Detect which cell encompasses the target text, then output its (x, y) center coordinate. 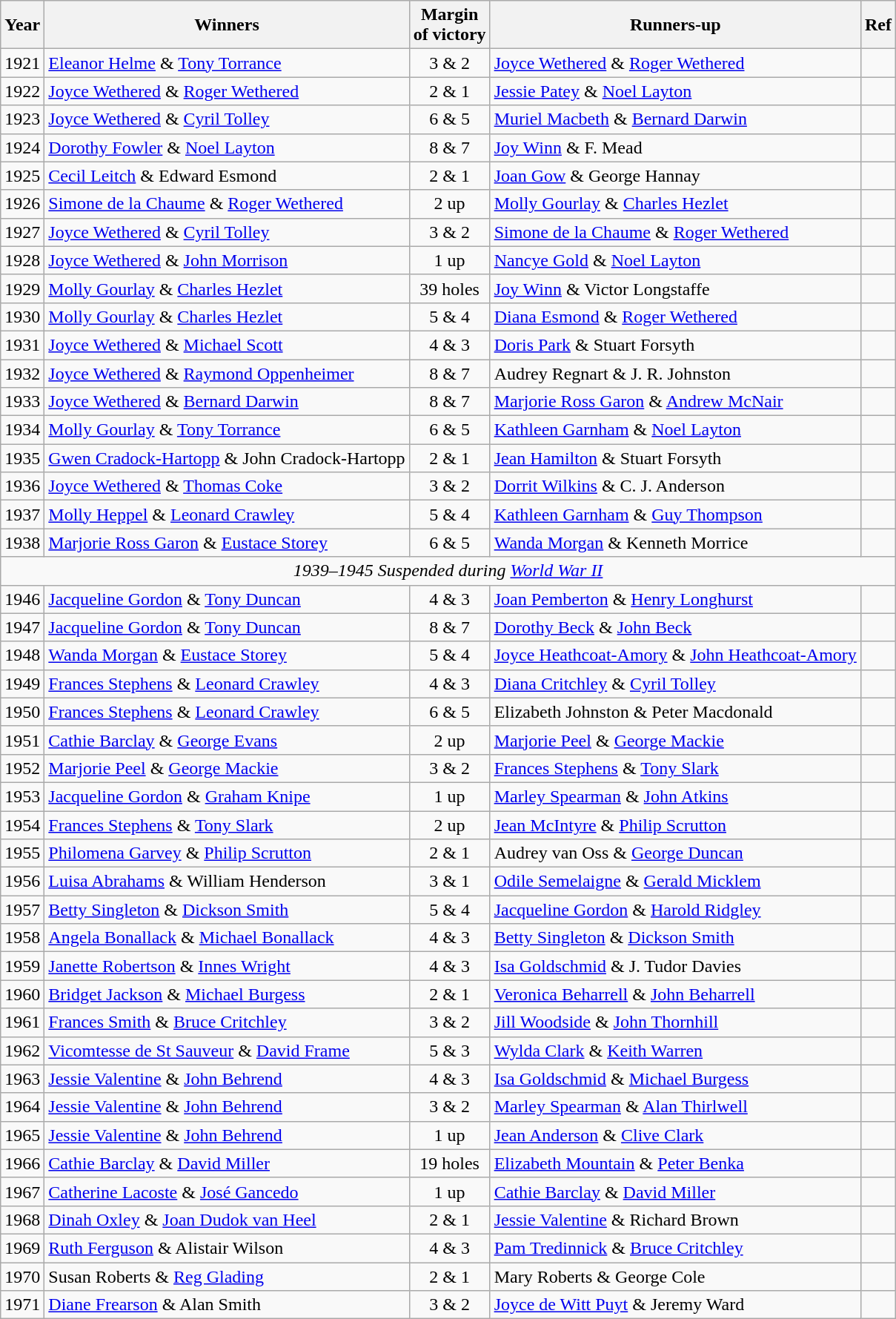
1962 (22, 1051)
1959 (22, 966)
Jill Woodside & John Thornhill (675, 1022)
Joyce Heathcoat-Amory & John Heathcoat-Amory (675, 655)
Dorothy Beck & John Beck (675, 627)
Joyce Wethered & John Morrison (227, 260)
Diana Esmond & Roger Wethered (675, 317)
Joy Winn & Victor Longstaffe (675, 288)
Veronica Beharrell & John Beharrell (675, 994)
1937 (22, 515)
1932 (22, 373)
Wanda Morgan & Kenneth Morrice (675, 543)
Marley Spearman & Alan Thirlwell (675, 1107)
Marjorie Ross Garon & Eustace Storey (227, 543)
Molly Gourlay & Tony Torrance (227, 430)
1958 (22, 938)
Runners-up (675, 25)
Muriel Macbeth & Bernard Darwin (675, 119)
Marginof victory (449, 25)
Jean Hamilton & Stuart Forsyth (675, 458)
1934 (22, 430)
Isa Goldschmid & J. Tudor Davies (675, 966)
5 & 3 (449, 1051)
Kathleen Garnham & Guy Thompson (675, 515)
Kathleen Garnham & Noel Layton (675, 430)
Marjorie Ross Garon & Andrew McNair (675, 402)
Jessie Valentine & Richard Brown (675, 1220)
Frances Smith & Bruce Critchley (227, 1022)
1925 (22, 176)
Audrey Regnart & J. R. Johnston (675, 373)
1951 (22, 740)
Ruth Ferguson & Alistair Wilson (227, 1248)
Dorrit Wilkins & C. J. Anderson (675, 486)
Jessie Patey & Noel Layton (675, 91)
Susan Roberts & Reg Glading (227, 1276)
1970 (22, 1276)
1966 (22, 1163)
1921 (22, 63)
Wanda Morgan & Eustace Storey (227, 655)
Bridget Jackson & Michael Burgess (227, 994)
1929 (22, 288)
Isa Goldschmid & Michael Burgess (675, 1079)
Winners (227, 25)
Audrey van Oss & George Duncan (675, 853)
1946 (22, 599)
Joy Winn & F. Mead (675, 148)
Ref (877, 25)
Joyce Wethered & Michael Scott (227, 345)
3 & 1 (449, 882)
Molly Heppel & Leonard Crawley (227, 515)
Vicomtesse de St Sauveur & David Frame (227, 1051)
Cathie Barclay & George Evans (227, 740)
1968 (22, 1220)
1964 (22, 1107)
1933 (22, 402)
Elizabeth Mountain & Peter Benka (675, 1163)
Diana Critchley & Cyril Tolley (675, 684)
Nancye Gold & Noel Layton (675, 260)
1938 (22, 543)
Joan Pemberton & Henry Longhurst (675, 599)
Year (22, 25)
1926 (22, 204)
39 holes (449, 288)
1955 (22, 853)
1935 (22, 458)
1969 (22, 1248)
19 holes (449, 1163)
1971 (22, 1305)
Pam Tredinnick & Bruce Critchley (675, 1248)
Elizabeth Johnston & Peter Macdonald (675, 712)
Eleanor Helme & Tony Torrance (227, 63)
Gwen Cradock-Hartopp & John Cradock-Hartopp (227, 458)
1931 (22, 345)
Jean Anderson & Clive Clark (675, 1135)
1965 (22, 1135)
1927 (22, 232)
Jean McIntyre & Philip Scrutton (675, 825)
1949 (22, 684)
Mary Roberts & George Cole (675, 1276)
1953 (22, 796)
1922 (22, 91)
Angela Bonallack & Michael Bonallack (227, 938)
Cecil Leitch & Edward Esmond (227, 176)
Diane Frearson & Alan Smith (227, 1305)
1923 (22, 119)
1960 (22, 994)
Catherine Lacoste & José Gancedo (227, 1191)
1947 (22, 627)
1954 (22, 825)
Odile Semelaigne & Gerald Micklem (675, 882)
Wylda Clark & Keith Warren (675, 1051)
Philomena Garvey & Philip Scrutton (227, 853)
Jacqueline Gordon & Graham Knipe (227, 796)
Jacqueline Gordon & Harold Ridgley (675, 910)
Joyce Wethered & Thomas Coke (227, 486)
1936 (22, 486)
Doris Park & Stuart Forsyth (675, 345)
1967 (22, 1191)
1952 (22, 768)
1950 (22, 712)
1928 (22, 260)
1939–1945 Suspended during World War II (448, 571)
1930 (22, 317)
1961 (22, 1022)
Joyce Wethered & Raymond Oppenheimer (227, 373)
Janette Robertson & Innes Wright (227, 966)
Luisa Abrahams & William Henderson (227, 882)
Dinah Oxley & Joan Dudok van Heel (227, 1220)
1957 (22, 910)
1948 (22, 655)
Dorothy Fowler & Noel Layton (227, 148)
1924 (22, 148)
Joyce Wethered & Bernard Darwin (227, 402)
Marley Spearman & John Atkins (675, 796)
1956 (22, 882)
Joan Gow & George Hannay (675, 176)
1963 (22, 1079)
Joyce de Witt Puyt & Jeremy Ward (675, 1305)
